Return [X, Y] of the center of cell containing provided text 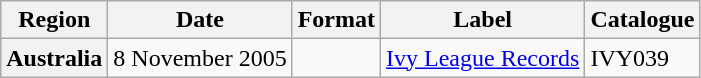
8 November 2005 [200, 58]
Catalogue [642, 20]
IVY039 [642, 58]
Australia [54, 58]
Ivy League Records [483, 58]
Label [483, 20]
Region [54, 20]
Format [336, 20]
Date [200, 20]
